Extract the (x, y) coordinate from the center of the cell holding the provided text.  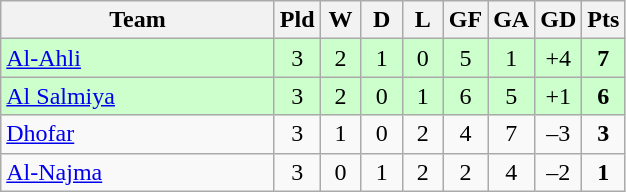
Pld (297, 20)
Pts (604, 20)
Al-Najma (138, 172)
–2 (558, 172)
–3 (558, 134)
D (382, 20)
GA (512, 20)
Team (138, 20)
+1 (558, 96)
+4 (558, 58)
GD (558, 20)
Al Salmiya (138, 96)
Dhofar (138, 134)
GF (465, 20)
L (422, 20)
Al-Ahli (138, 58)
W (340, 20)
